Extract the [x, y] coordinate from the center of the cell holding the provided text.  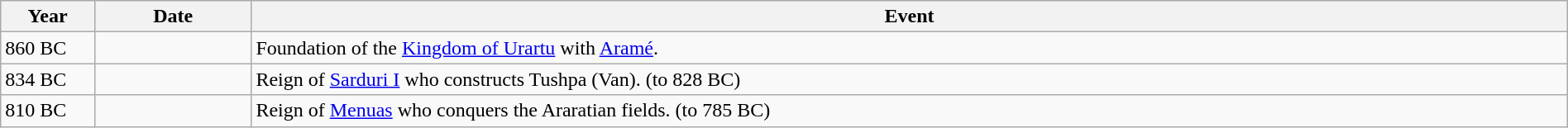
Date [172, 17]
810 BC [48, 111]
Reign of Menuas who conquers the Araratian fields. (to 785 BC) [910, 111]
834 BC [48, 79]
Foundation of the Kingdom of Urartu with Aramé. [910, 48]
Event [910, 17]
Year [48, 17]
Reign of Sarduri I who constructs Tushpa (Van). (to 828 BC) [910, 79]
860 BC [48, 48]
